Scan for the cell matching the given text and deliver its (X, Y) coordinate at center. 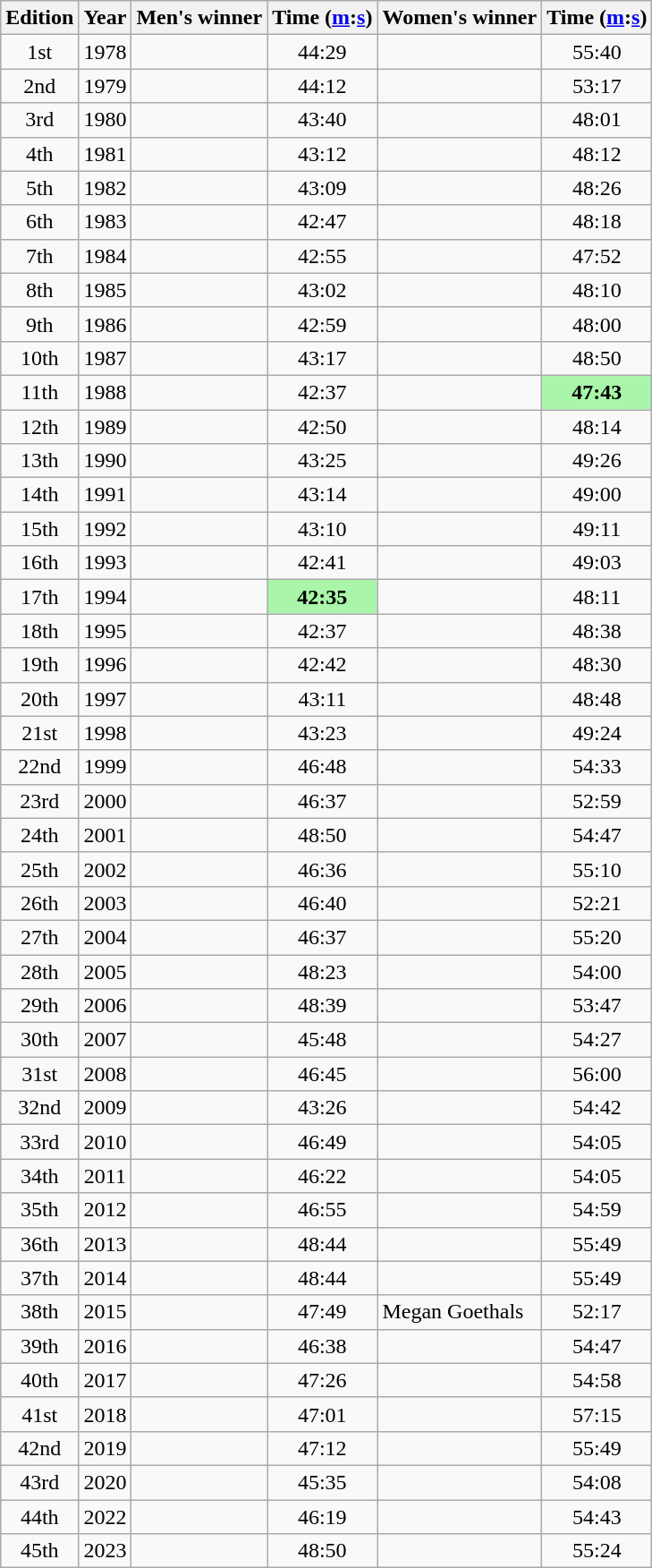
48:11 (597, 597)
13th (39, 461)
15th (39, 529)
1992 (106, 529)
47:52 (597, 256)
Women's winner (460, 18)
54:42 (597, 1108)
2013 (106, 1244)
52:21 (597, 903)
42:35 (322, 597)
3rd (39, 120)
46:36 (322, 869)
48:18 (597, 222)
7th (39, 256)
31st (39, 1074)
26th (39, 903)
8th (39, 290)
19th (39, 665)
42:55 (322, 256)
17th (39, 597)
37th (39, 1278)
16th (39, 563)
38th (39, 1312)
43:25 (322, 461)
29th (39, 1006)
46:48 (322, 767)
46:19 (322, 1517)
48:30 (597, 665)
43:02 (322, 290)
1978 (106, 52)
1999 (106, 767)
1990 (106, 461)
2011 (106, 1176)
46:55 (322, 1210)
45th (39, 1551)
1998 (106, 733)
54:00 (597, 971)
49:26 (597, 461)
34th (39, 1176)
2016 (106, 1346)
44:29 (322, 52)
48:12 (597, 154)
2014 (106, 1278)
55:20 (597, 937)
2008 (106, 1074)
1996 (106, 665)
1st (39, 52)
48:00 (597, 324)
4th (39, 154)
42:50 (322, 427)
33rd (39, 1142)
1986 (106, 324)
47:43 (597, 392)
52:17 (597, 1312)
42:42 (322, 665)
44:12 (322, 86)
46:49 (322, 1142)
44th (39, 1517)
Men's winner (199, 18)
46:40 (322, 903)
55:10 (597, 869)
43:26 (322, 1108)
54:27 (597, 1040)
11th (39, 392)
46:38 (322, 1346)
2004 (106, 937)
2019 (106, 1448)
46:22 (322, 1176)
1982 (106, 188)
47:12 (322, 1448)
30th (39, 1040)
45:35 (322, 1482)
1989 (106, 427)
1981 (106, 154)
14th (39, 495)
49:24 (597, 733)
52:59 (597, 801)
43:23 (322, 733)
2022 (106, 1517)
48:10 (597, 290)
42:41 (322, 563)
1991 (106, 495)
43:09 (322, 188)
1994 (106, 597)
43:40 (322, 120)
2009 (106, 1108)
23rd (39, 801)
2006 (106, 1006)
41st (39, 1414)
53:47 (597, 1006)
43:14 (322, 495)
6th (39, 222)
2003 (106, 903)
56:00 (597, 1074)
2010 (106, 1142)
2007 (106, 1040)
54:08 (597, 1482)
47:49 (322, 1312)
1985 (106, 290)
10th (39, 358)
2017 (106, 1380)
21st (39, 733)
2000 (106, 801)
43rd (39, 1482)
32nd (39, 1108)
2012 (106, 1210)
20th (39, 699)
36th (39, 1244)
55:40 (597, 52)
1979 (106, 86)
54:33 (597, 767)
43:17 (322, 358)
27th (39, 937)
49:11 (597, 529)
1997 (106, 699)
45:48 (322, 1040)
1984 (106, 256)
1987 (106, 358)
1993 (106, 563)
Year (106, 18)
57:15 (597, 1414)
25th (39, 869)
49:03 (597, 563)
Edition (39, 18)
54:58 (597, 1380)
42:47 (322, 222)
55:24 (597, 1551)
49:00 (597, 495)
9th (39, 324)
2023 (106, 1551)
2020 (106, 1482)
48:39 (322, 1006)
42:59 (322, 324)
2002 (106, 869)
48:48 (597, 699)
46:45 (322, 1074)
43:11 (322, 699)
35th (39, 1210)
2nd (39, 86)
54:59 (597, 1210)
40th (39, 1380)
47:26 (322, 1380)
43:10 (322, 529)
48:01 (597, 120)
Megan Goethals (460, 1312)
1983 (106, 222)
48:26 (597, 188)
48:38 (597, 631)
24th (39, 835)
48:23 (322, 971)
1988 (106, 392)
2001 (106, 835)
12th (39, 427)
22nd (39, 767)
39th (39, 1346)
18th (39, 631)
48:14 (597, 427)
1995 (106, 631)
2018 (106, 1414)
53:17 (597, 86)
1980 (106, 120)
2005 (106, 971)
43:12 (322, 154)
42nd (39, 1448)
54:43 (597, 1517)
47:01 (322, 1414)
2015 (106, 1312)
5th (39, 188)
28th (39, 971)
